Provide the [x, y] coordinate of the cell's center where the given text is located.  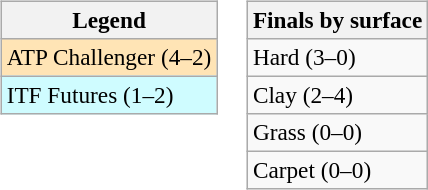
ITF Futures (1–2) [108, 95]
Legend [108, 20]
Clay (2–4) [337, 95]
Grass (0–0) [337, 133]
Hard (3–0) [337, 57]
ATP Challenger (4–2) [108, 57]
Carpet (0–0) [337, 171]
Finals by surface [337, 20]
